Return the (X, Y) coordinate for the center point of the cell that contains the specified text.  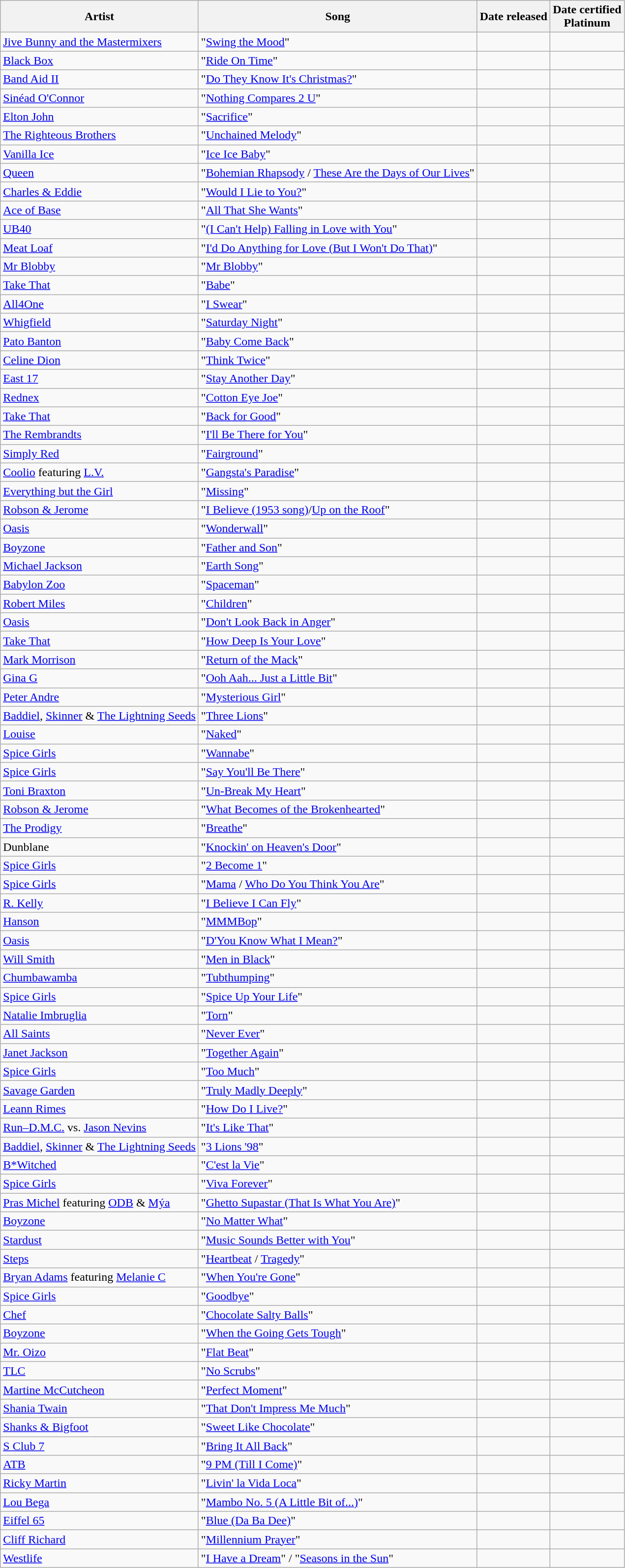
"That Don't Impress Me Much" (337, 1408)
Leann Rimes (99, 1109)
"Livin' la Vida Loca" (337, 1483)
Vanilla Ice (99, 154)
Charles & Eddie (99, 191)
"I Believe (1953 song)/Up on the Roof" (337, 510)
"Music Sounds Better with You" (337, 1240)
"Baby Come Back" (337, 341)
R. Kelly (99, 903)
Celine Dion (99, 360)
"Say You'll Be There" (337, 772)
"Millennium Prayer" (337, 1539)
"Stay Another Day" (337, 379)
Song (337, 17)
Shanks & Bigfoot (99, 1427)
"Swing the Mood" (337, 42)
Mr Blobby (99, 267)
All Saints (99, 1034)
"C'est la Vie" (337, 1165)
"Mysterious Girl" (337, 697)
Peter Andre (99, 697)
Dunblane (99, 846)
Sinéad O'Connor (99, 98)
"D'You Know What I Mean?" (337, 940)
Black Box (99, 60)
"Saturday Night" (337, 323)
Mark Morrison (99, 660)
Janet Jackson (99, 1053)
Queen (99, 173)
"MMMBop" (337, 922)
"I Believe I Can Fly" (337, 903)
Louise (99, 734)
"How Deep Is Your Love" (337, 641)
"Spaceman" (337, 585)
The Prodigy (99, 828)
Will Smith (99, 959)
Toni Braxton (99, 790)
"Blue (Da Ba Dee)" (337, 1521)
S Club 7 (99, 1446)
Rednex (99, 397)
"Bohemian Rhapsody / These Are the Days of Our Lives" (337, 173)
Whigfield (99, 323)
"Children" (337, 603)
"3 Lions '98" (337, 1146)
"Spice Up Your Life" (337, 996)
Gina G (99, 678)
"2 Become 1" (337, 866)
"Men in Black" (337, 959)
"Wannabe" (337, 753)
"Do They Know It's Christmas?" (337, 79)
Date certifiedPlatinum (587, 17)
"Torn" (337, 1015)
"Back for Good" (337, 416)
"Unchained Melody" (337, 135)
"Naked" (337, 734)
"Fairground" (337, 453)
"Babe" (337, 285)
"All That She Wants" (337, 210)
"Mr Blobby" (337, 267)
Eiffel 65 (99, 1521)
Bryan Adams featuring Melanie C (99, 1277)
Martine McCutcheon (99, 1389)
Chumbawamba (99, 978)
"Mambo No. 5 (A Little Bit of...)" (337, 1502)
Everything but the Girl (99, 491)
"Wonderwall" (337, 528)
"Too Much" (337, 1071)
"Think Twice" (337, 360)
"Flat Beat" (337, 1352)
"Truly Madly Deeply" (337, 1090)
"Bring It All Back" (337, 1446)
"Cotton Eye Joe" (337, 397)
"Chocolate Salty Balls" (337, 1315)
"It's Like That" (337, 1127)
ATB (99, 1465)
"Knockin' on Heaven's Door" (337, 846)
Savage Garden (99, 1090)
Chef (99, 1315)
"Father and Son" (337, 547)
"Three Lions" (337, 716)
"Together Again" (337, 1053)
"Missing" (337, 491)
"(I Can't Help) Falling in Love with You" (337, 229)
"Goodbye" (337, 1296)
Jive Bunny and the Mastermixers (99, 42)
"Ooh Aah... Just a Little Bit" (337, 678)
Mr. Oizo (99, 1352)
Stardust (99, 1240)
"Gangsta's Paradise" (337, 472)
"No Scrubs" (337, 1371)
"Un-Break My Heart" (337, 790)
"I Swear" (337, 304)
UB40 (99, 229)
Artist (99, 17)
"Return of the Mack" (337, 660)
Steps (99, 1259)
Ace of Base (99, 210)
"Perfect Moment" (337, 1389)
"Heartbeat / Tragedy" (337, 1259)
Coolio featuring L.V. (99, 472)
Babylon Zoo (99, 585)
TLC (99, 1371)
Lou Bega (99, 1502)
Elton John (99, 117)
"9 PM (Till I Come)" (337, 1465)
"Breathe" (337, 828)
"Viva Forever" (337, 1184)
"What Becomes of the Brokenhearted" (337, 809)
"Don't Look Back in Anger" (337, 622)
The Righteous Brothers (99, 135)
Robert Miles (99, 603)
B*Witched (99, 1165)
Ricky Martin (99, 1483)
Michael Jackson (99, 566)
"Ride On Time" (337, 60)
East 17 (99, 379)
Westlife (99, 1558)
"Nothing Compares 2 U" (337, 98)
"Sacrifice" (337, 117)
Meat Loaf (99, 247)
Pras Michel featuring ODB & Mýa (99, 1203)
The Rembrandts (99, 435)
"When You're Gone" (337, 1277)
"When the Going Gets Tough" (337, 1333)
"I'd Do Anything for Love (But I Won't Do That)" (337, 247)
"Would I Lie to You?" (337, 191)
"No Matter What" (337, 1221)
"Ghetto Supastar (That Is What You Are)" (337, 1203)
"Earth Song" (337, 566)
"How Do I Live?" (337, 1109)
Shania Twain (99, 1408)
"Sweet Like Chocolate" (337, 1427)
Run–D.M.C. vs. Jason Nevins (99, 1127)
All4One (99, 304)
Natalie Imbruglia (99, 1015)
Band Aid II (99, 79)
Simply Red (99, 453)
"Ice Ice Baby" (337, 154)
"I'll Be There for You" (337, 435)
Hanson (99, 922)
"I Have a Dream" / "Seasons in the Sun" (337, 1558)
"Never Ever" (337, 1034)
"Tubthumping" (337, 978)
"Mama / Who Do You Think You Are" (337, 884)
Cliff Richard (99, 1539)
Pato Banton (99, 341)
Date released (513, 17)
